Pinpoint the cell where the given text exists, returning its (X, Y) midpoint coordinate. 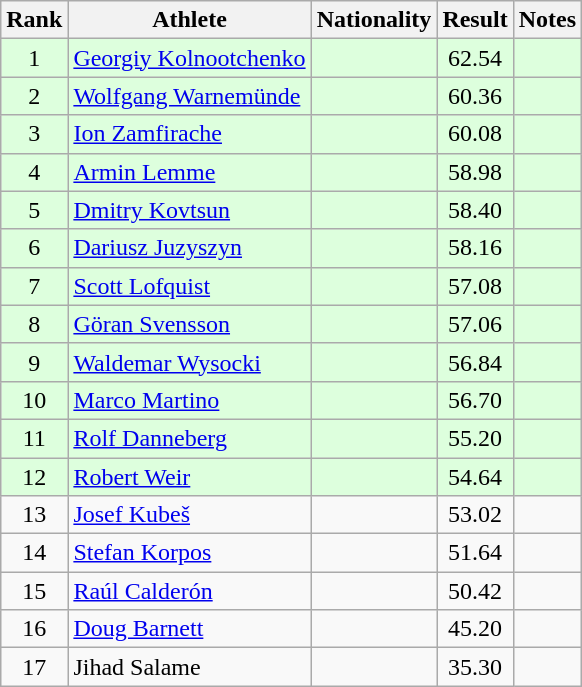
Dmitry Kovtsun (190, 210)
54.64 (475, 477)
4 (34, 172)
Athlete (190, 20)
56.70 (475, 400)
Georgiy Kolnootchenko (190, 58)
Scott Lofquist (190, 286)
Göran Svensson (190, 324)
13 (34, 515)
55.20 (475, 438)
Ion Zamfirache (190, 134)
Dariusz Juzyszyn (190, 248)
8 (34, 324)
2 (34, 96)
Raúl Calderón (190, 591)
14 (34, 553)
Josef Kubeš (190, 515)
60.08 (475, 134)
Robert Weir (190, 477)
45.20 (475, 629)
Doug Barnett (190, 629)
56.84 (475, 362)
Result (475, 20)
60.36 (475, 96)
7 (34, 286)
58.40 (475, 210)
57.06 (475, 324)
3 (34, 134)
1 (34, 58)
15 (34, 591)
Jihad Salame (190, 667)
Waldemar Wysocki (190, 362)
12 (34, 477)
17 (34, 667)
Rank (34, 20)
35.30 (475, 667)
51.64 (475, 553)
Marco Martino (190, 400)
50.42 (475, 591)
Armin Lemme (190, 172)
Rolf Danneberg (190, 438)
11 (34, 438)
58.16 (475, 248)
53.02 (475, 515)
10 (34, 400)
Stefan Korpos (190, 553)
6 (34, 248)
5 (34, 210)
Notes (547, 20)
Nationality (374, 20)
Wolfgang Warnemünde (190, 96)
16 (34, 629)
58.98 (475, 172)
62.54 (475, 58)
9 (34, 362)
57.08 (475, 286)
